Search for the cell housing the specified text and yield its (x, y) center coordinate. 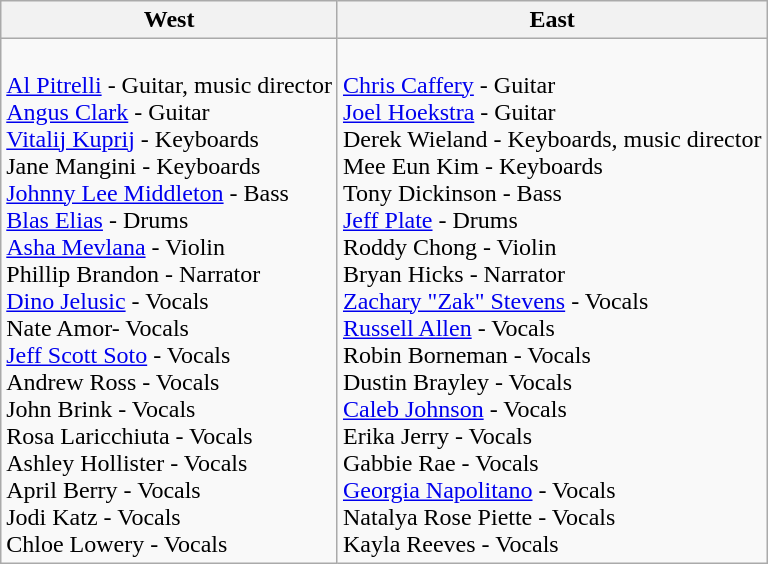
East (552, 20)
West (170, 20)
